Detect which cell encompasses the target text, then output its [X, Y] center coordinate. 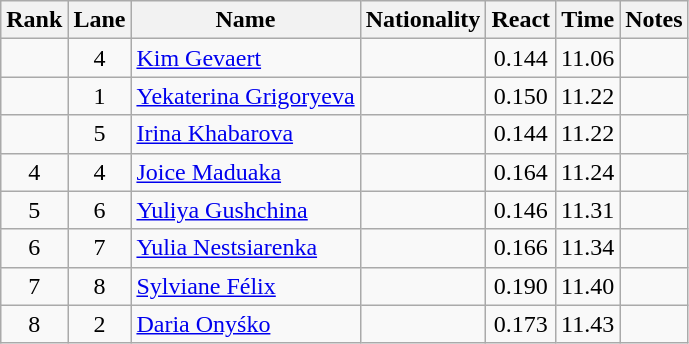
2 [100, 324]
0.166 [521, 248]
Yuliya Gushchina [246, 210]
Daria Onyśko [246, 324]
11.24 [588, 172]
Rank [34, 20]
React [521, 20]
11.06 [588, 58]
0.173 [521, 324]
0.164 [521, 172]
11.40 [588, 286]
Sylviane Félix [246, 286]
11.31 [588, 210]
1 [100, 96]
Irina Khabarova [246, 134]
0.150 [521, 96]
Time [588, 20]
Yekaterina Grigoryeva [246, 96]
11.34 [588, 248]
Joice Maduaka [246, 172]
Kim Gevaert [246, 58]
Name [246, 20]
Yulia Nestsiarenka [246, 248]
0.146 [521, 210]
11.43 [588, 324]
Nationality [423, 20]
Notes [654, 20]
Lane [100, 20]
0.190 [521, 286]
